Locate the cell with the specified text and output its [x, y] center coordinate. 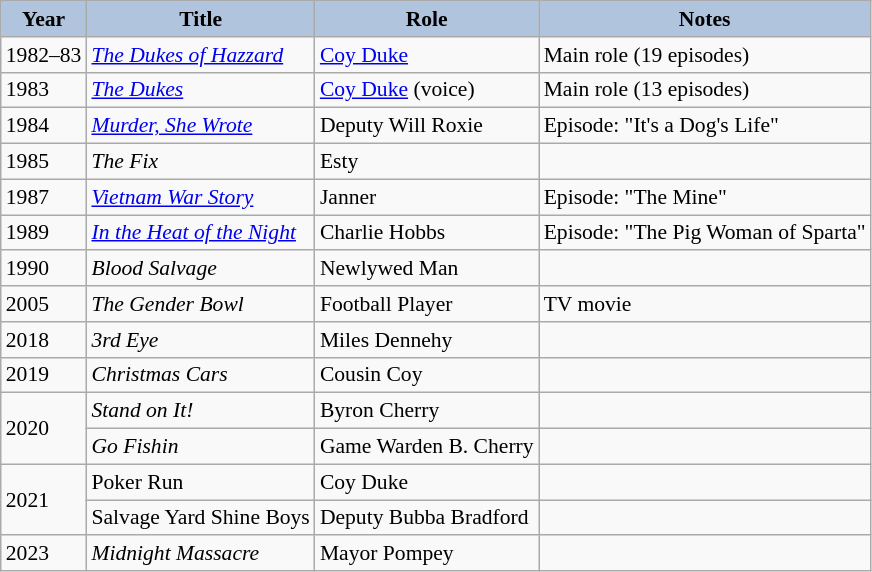
Vietnam War Story [200, 197]
In the Heat of the Night [200, 233]
Blood Salvage [200, 269]
2019 [44, 375]
Go Fishin [200, 447]
TV movie [705, 304]
Newlywed Man [427, 269]
1985 [44, 162]
Main role (13 episodes) [705, 90]
Cousin Coy [427, 375]
Mayor Pompey [427, 554]
The Dukes of Hazzard [200, 55]
Year [44, 19]
Salvage Yard Shine Boys [200, 518]
2021 [44, 500]
Main role (19 episodes) [705, 55]
Episode: "It's a Dog's Life" [705, 126]
The Gender Bowl [200, 304]
Notes [705, 19]
Miles Dennehy [427, 340]
Charlie Hobbs [427, 233]
The Fix [200, 162]
2023 [44, 554]
Title [200, 19]
Midnight Massacre [200, 554]
Deputy Will Roxie [427, 126]
Episode: "The Mine" [705, 197]
Role [427, 19]
Esty [427, 162]
Game Warden B. Cherry [427, 447]
2020 [44, 428]
2018 [44, 340]
Coy Duke (voice) [427, 90]
Christmas Cars [200, 375]
Poker Run [200, 482]
Stand on It! [200, 411]
Murder, She Wrote [200, 126]
1983 [44, 90]
Deputy Bubba Bradford [427, 518]
1987 [44, 197]
2005 [44, 304]
Football Player [427, 304]
1990 [44, 269]
1989 [44, 233]
1984 [44, 126]
3rd Eye [200, 340]
1982–83 [44, 55]
Janner [427, 197]
Byron Cherry [427, 411]
The Dukes [200, 90]
Episode: "The Pig Woman of Sparta" [705, 233]
